Locate the cell with the specified text and output its (x, y) center coordinate. 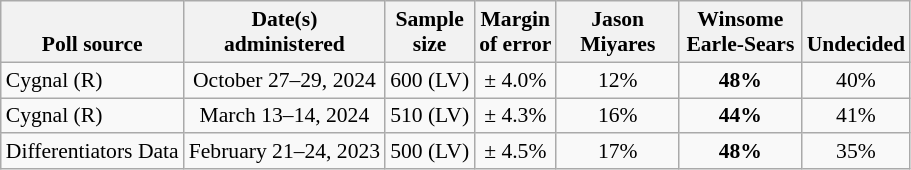
41% (856, 116)
40% (856, 80)
Undecided (856, 32)
Poll source (92, 32)
± 4.0% (515, 80)
March 13–14, 2024 (284, 116)
Marginof error (515, 32)
17% (618, 152)
600 (LV) (430, 80)
WinsomeEarle-Sears (740, 32)
Date(s)administered (284, 32)
February 21–24, 2023 (284, 152)
510 (LV) (430, 116)
12% (618, 80)
500 (LV) (430, 152)
± 4.3% (515, 116)
JasonMiyares (618, 32)
Samplesize (430, 32)
± 4.5% (515, 152)
October 27–29, 2024 (284, 80)
35% (856, 152)
16% (618, 116)
44% (740, 116)
Differentiators Data (92, 152)
